Find where the given text appears and provide that cell's center as [X, Y] coordinate. 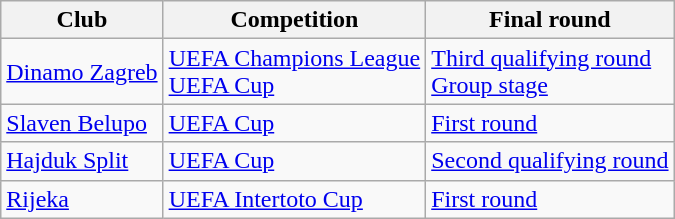
Competition [294, 20]
Slaven Belupo [82, 123]
Club [82, 20]
Dinamo Zagreb [82, 72]
Final round [550, 20]
Third qualifying roundGroup stage [550, 72]
UEFA Intertoto Cup [294, 199]
Hajduk Split [82, 161]
Second qualifying round [550, 161]
UEFA Champions LeagueUEFA Cup [294, 72]
Rijeka [82, 199]
